Find where the given text appears and provide that cell's center as [X, Y] coordinate. 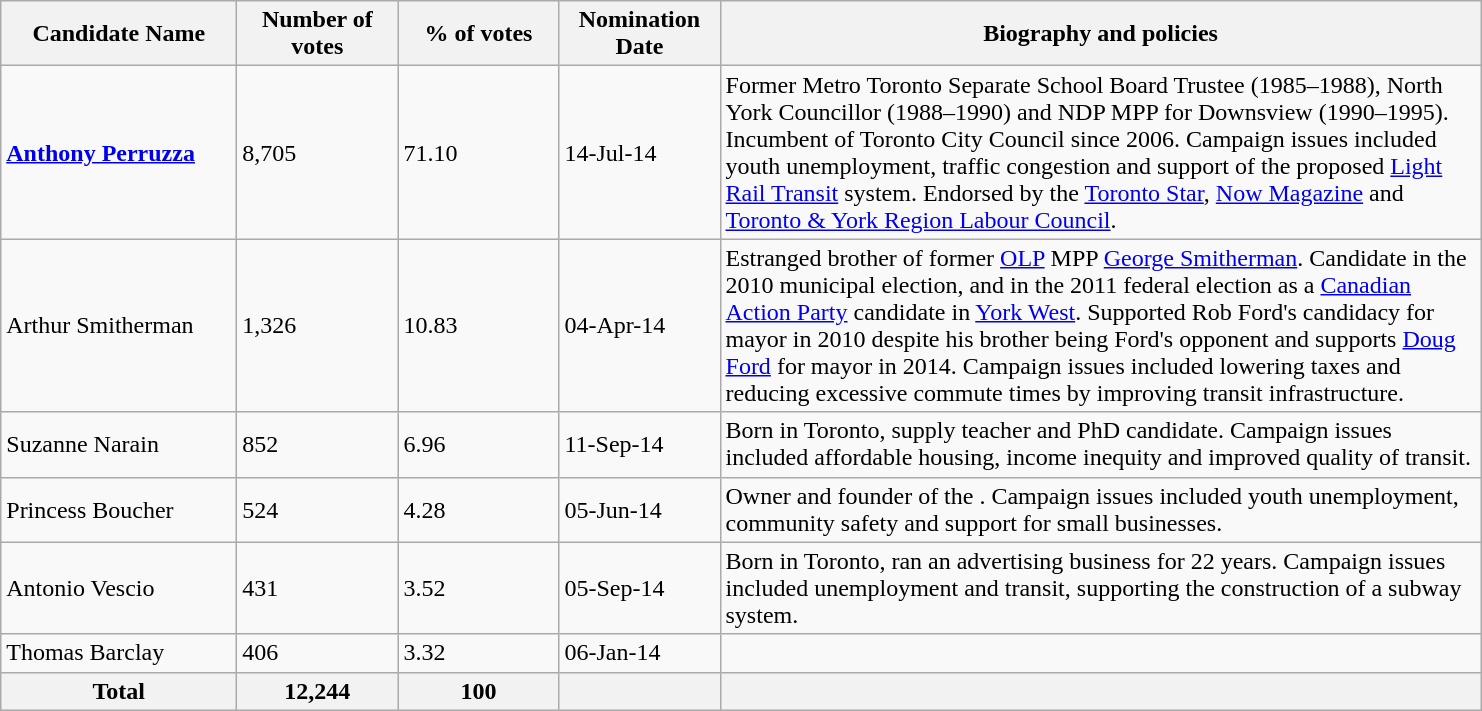
% of votes [478, 34]
Total [119, 691]
10.83 [478, 326]
Thomas Barclay [119, 653]
04-Apr-14 [640, 326]
Anthony Perruzza [119, 152]
05-Sep-14 [640, 588]
Number of votes [318, 34]
Princess Boucher [119, 510]
Biography and policies [1100, 34]
6.96 [478, 444]
Nomination Date [640, 34]
Owner and founder of the . Campaign issues included youth unemployment, community safety and support for small businesses. [1100, 510]
524 [318, 510]
06-Jan-14 [640, 653]
14-Jul-14 [640, 152]
8,705 [318, 152]
406 [318, 653]
Born in Toronto, supply teacher and PhD candidate. Campaign issues included affordable housing, income inequity and improved quality of transit. [1100, 444]
71.10 [478, 152]
3.52 [478, 588]
Arthur Smitherman [119, 326]
11-Sep-14 [640, 444]
1,326 [318, 326]
05-Jun-14 [640, 510]
3.32 [478, 653]
100 [478, 691]
12,244 [318, 691]
Candidate Name [119, 34]
Suzanne Narain [119, 444]
Antonio Vescio [119, 588]
4.28 [478, 510]
431 [318, 588]
852 [318, 444]
